Identify which cell holds the provided text, then report its (X, Y) central coordinate. 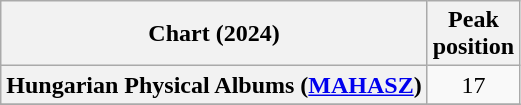
17 (473, 85)
Hungarian Physical Albums (MAHASZ) (214, 85)
Chart (2024) (214, 34)
Peakposition (473, 34)
